Return the [x, y] coordinate for the center point of the cell that contains the specified text.  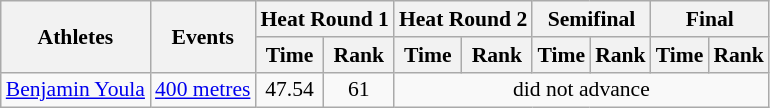
61 [359, 90]
Benjamin Youla [76, 90]
Final [710, 19]
Athletes [76, 36]
Heat Round 1 [324, 19]
Events [202, 36]
47.54 [289, 90]
400 metres [202, 90]
Heat Round 2 [463, 19]
did not advance [582, 90]
Semifinal [591, 19]
